Scan for the cell matching the given text and deliver its [x, y] coordinate at center. 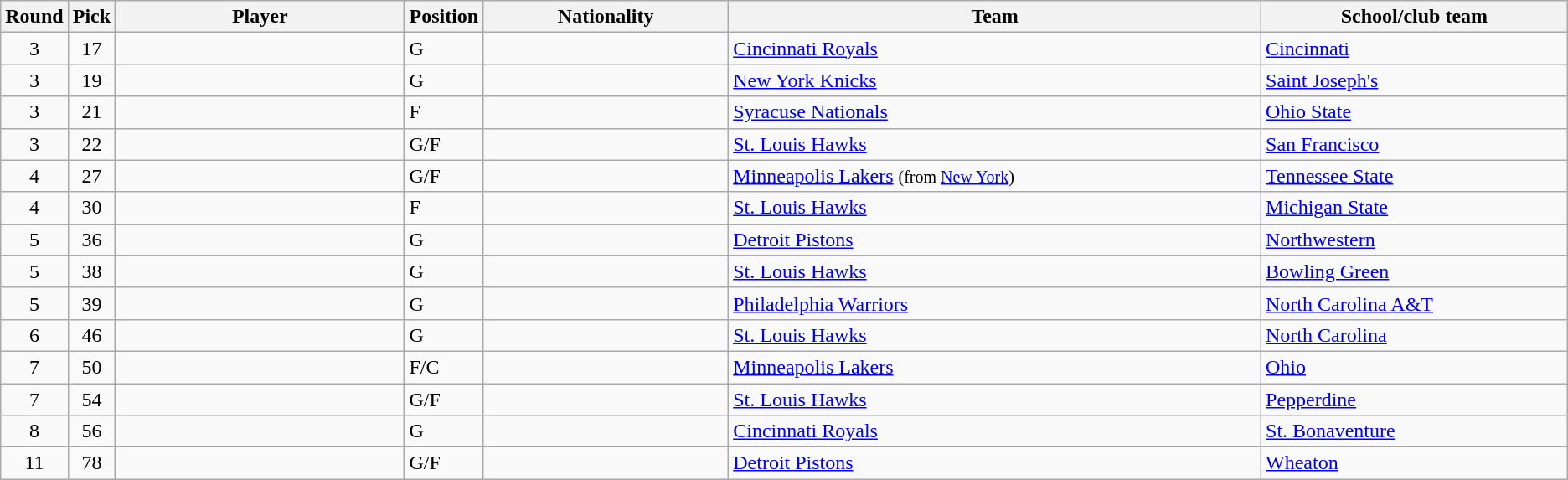
36 [91, 240]
Round [34, 17]
School/club team [1415, 17]
F/C [444, 367]
Ohio State [1415, 112]
56 [91, 431]
Ohio [1415, 367]
Pepperdine [1415, 400]
46 [91, 335]
Wheaton [1415, 463]
Syracuse Nationals [995, 112]
Team [995, 17]
St. Bonaventure [1415, 431]
Michigan State [1415, 208]
39 [91, 303]
North Carolina A&T [1415, 303]
30 [91, 208]
38 [91, 271]
Bowling Green [1415, 271]
Philadelphia Warriors [995, 303]
Nationality [606, 17]
21 [91, 112]
Northwestern [1415, 240]
Cincinnati [1415, 49]
8 [34, 431]
San Francisco [1415, 144]
27 [91, 176]
19 [91, 80]
11 [34, 463]
Position [444, 17]
22 [91, 144]
50 [91, 367]
Player [260, 17]
Tennessee State [1415, 176]
78 [91, 463]
17 [91, 49]
New York Knicks [995, 80]
Saint Joseph's [1415, 80]
Pick [91, 17]
Minneapolis Lakers [995, 367]
6 [34, 335]
54 [91, 400]
Minneapolis Lakers (from New York) [995, 176]
North Carolina [1415, 335]
